From the cell containing the given text, extract its center point as (X, Y) coordinate. 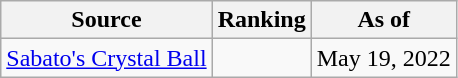
Sabato's Crystal Ball (106, 58)
Source (106, 20)
As of (384, 20)
Ranking (262, 20)
May 19, 2022 (384, 58)
